Determine the [X, Y] coordinate at the center of the cell enclosing the given text.  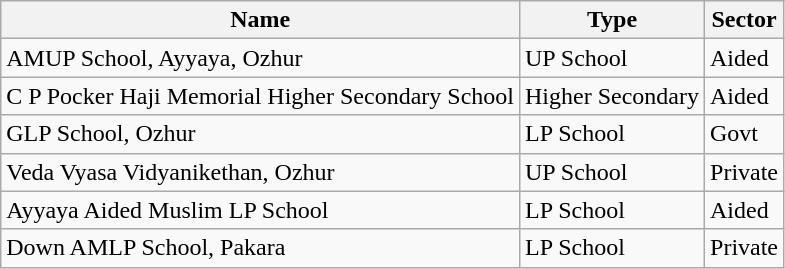
Name [260, 20]
Down AMLP School, Pakara [260, 248]
Veda Vyasa Vidyanikethan, Ozhur [260, 172]
GLP School, Ozhur [260, 134]
C P Pocker Haji Memorial Higher Secondary School [260, 96]
Govt [744, 134]
Ayyaya Aided Muslim LP School [260, 210]
Type [612, 20]
Higher Secondary [612, 96]
Sector [744, 20]
AMUP School, Ayyaya, Ozhur [260, 58]
